For the text-containing cell, return its midpoint in [X, Y] coordinate format. 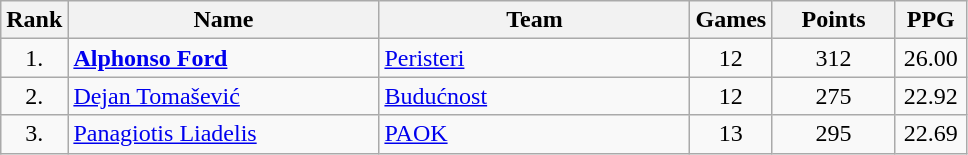
Panagiotis Liadelis [224, 134]
275 [834, 96]
26.00 [930, 58]
Team [534, 20]
Peristeri [534, 58]
PPG [930, 20]
Games [731, 20]
Budućnost [534, 96]
Dejan Tomašević [224, 96]
Rank [34, 20]
295 [834, 134]
2. [34, 96]
Name [224, 20]
3. [34, 134]
13 [731, 134]
1. [34, 58]
Points [834, 20]
22.92 [930, 96]
312 [834, 58]
22.69 [930, 134]
PAOK [534, 134]
Alphonso Ford [224, 58]
